Locate the cell with the specified text and output its [X, Y] center coordinate. 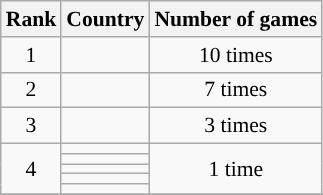
10 times [236, 55]
3 [32, 126]
Country [105, 19]
3 times [236, 126]
1 [32, 55]
2 [32, 90]
1 time [236, 170]
7 times [236, 90]
Rank [32, 19]
4 [32, 170]
Number of games [236, 19]
